Identify which cell holds the provided text, then report its [X, Y] central coordinate. 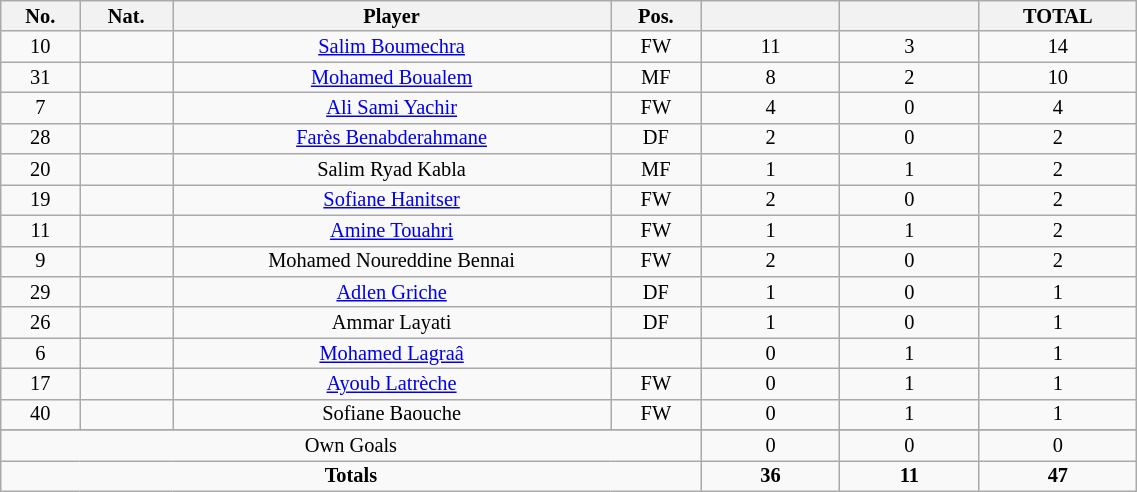
17 [40, 384]
Mohamed Noureddine Bennai [392, 262]
40 [40, 414]
Player [392, 16]
14 [1058, 46]
Ammar Layati [392, 322]
Adlen Griche [392, 292]
Ayoub Latrèche [392, 384]
28 [40, 138]
Totals [351, 476]
Mohamed Lagraâ [392, 354]
Ali Sami Yachir [392, 108]
31 [40, 78]
9 [40, 262]
No. [40, 16]
36 [770, 476]
Sofiane Baouche [392, 414]
6 [40, 354]
TOTAL [1058, 16]
19 [40, 200]
Sofiane Hanitser [392, 200]
Nat. [126, 16]
Own Goals [351, 446]
Salim Boumechra [392, 46]
47 [1058, 476]
Salim Ryad Kabla [392, 170]
Pos. [656, 16]
Amine Touahri [392, 230]
8 [770, 78]
26 [40, 322]
3 [910, 46]
Mohamed Boualem [392, 78]
Farès Benabderahmane [392, 138]
7 [40, 108]
29 [40, 292]
20 [40, 170]
